Determine the (X, Y) coordinate at the center of the cell enclosing the given text.  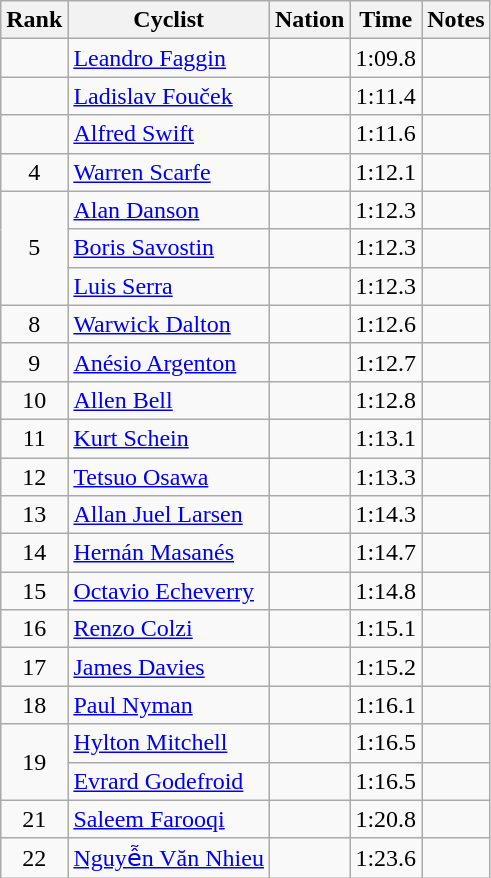
8 (34, 324)
19 (34, 762)
1:20.8 (386, 819)
1:16.1 (386, 705)
1:12.6 (386, 324)
Nation (309, 20)
Octavio Echeverry (169, 591)
1:11.4 (386, 96)
Allen Bell (169, 400)
21 (34, 819)
12 (34, 477)
1:12.8 (386, 400)
Anésio Argenton (169, 362)
Boris Savostin (169, 248)
1:09.8 (386, 58)
11 (34, 438)
10 (34, 400)
16 (34, 629)
1:13.1 (386, 438)
Tetsuo Osawa (169, 477)
Hylton Mitchell (169, 743)
18 (34, 705)
9 (34, 362)
13 (34, 515)
1:12.7 (386, 362)
Nguyễn Văn Nhieu (169, 858)
Allan Juel Larsen (169, 515)
15 (34, 591)
Evrard Godefroid (169, 781)
17 (34, 667)
Alan Danson (169, 210)
1:14.3 (386, 515)
1:14.7 (386, 553)
1:23.6 (386, 858)
Ladislav Fouček (169, 96)
Time (386, 20)
4 (34, 172)
Saleem Farooqi (169, 819)
Renzo Colzi (169, 629)
James Davies (169, 667)
14 (34, 553)
1:15.1 (386, 629)
1:13.3 (386, 477)
1:15.2 (386, 667)
1:14.8 (386, 591)
Hernán Masanés (169, 553)
Rank (34, 20)
Cyclist (169, 20)
Notes (456, 20)
Leandro Faggin (169, 58)
Alfred Swift (169, 134)
1:11.6 (386, 134)
Paul Nyman (169, 705)
Warwick Dalton (169, 324)
Warren Scarfe (169, 172)
Luis Serra (169, 286)
1:12.1 (386, 172)
22 (34, 858)
Kurt Schein (169, 438)
5 (34, 248)
